Capture the cell that displays the provided text and extract its [X, Y] central coordinate. 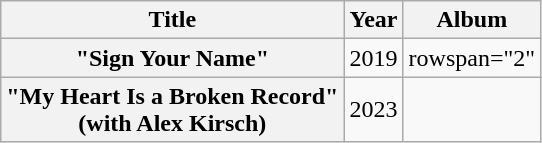
rowspan="2" [472, 58]
2019 [374, 58]
Title [172, 20]
"My Heart Is a Broken Record"(with Alex Kirsch) [172, 110]
Album [472, 20]
2023 [374, 110]
Year [374, 20]
"Sign Your Name" [172, 58]
